For the text-containing cell, return its midpoint in (x, y) coordinate format. 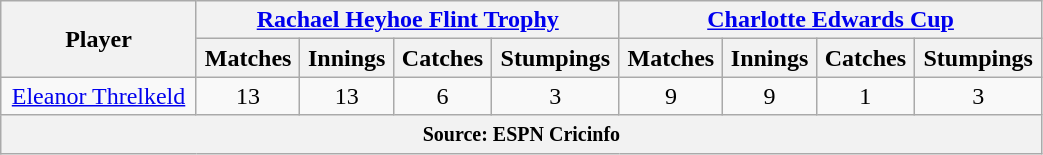
6 (443, 96)
Charlotte Edwards Cup (830, 20)
Rachael Heyhoe Flint Trophy (408, 20)
Source: ESPN Cricinfo (522, 134)
Player (99, 39)
1 (865, 96)
Eleanor Threlkeld (99, 96)
